For the text-containing cell, return its midpoint in (x, y) coordinate format. 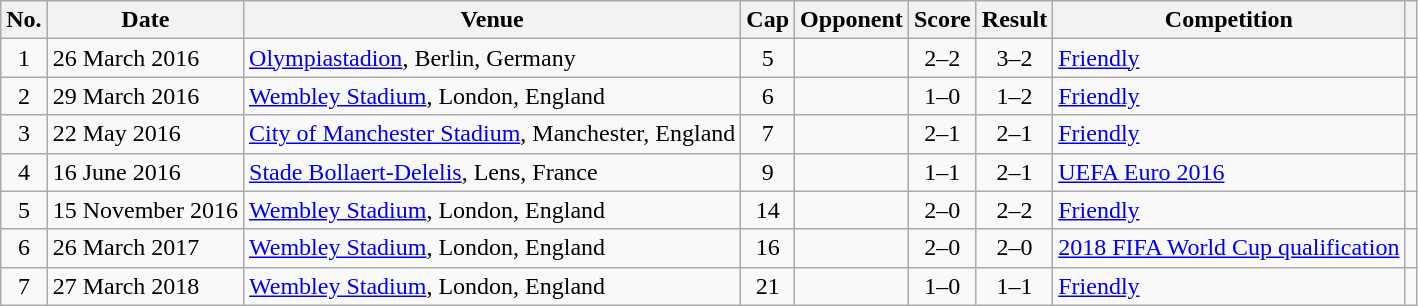
14 (768, 210)
Score (942, 20)
1–2 (1014, 96)
2 (24, 96)
Cap (768, 20)
4 (24, 172)
No. (24, 20)
Opponent (852, 20)
29 March 2016 (145, 96)
City of Manchester Stadium, Manchester, England (492, 134)
Stade Bollaert-Delelis, Lens, France (492, 172)
3–2 (1014, 58)
3 (24, 134)
Date (145, 20)
1 (24, 58)
Venue (492, 20)
Competition (1229, 20)
21 (768, 286)
26 March 2017 (145, 248)
9 (768, 172)
15 November 2016 (145, 210)
2018 FIFA World Cup qualification (1229, 248)
Olympiastadion, Berlin, Germany (492, 58)
16 (768, 248)
27 March 2018 (145, 286)
UEFA Euro 2016 (1229, 172)
16 June 2016 (145, 172)
26 March 2016 (145, 58)
Result (1014, 20)
22 May 2016 (145, 134)
